Extract the [X, Y] coordinate from the center of the cell holding the provided text.  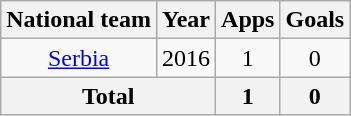
2016 [186, 58]
Goals [315, 20]
Total [108, 96]
National team [79, 20]
Apps [248, 20]
Year [186, 20]
Serbia [79, 58]
